Pinpoint the cell where the given text exists, returning its (X, Y) midpoint coordinate. 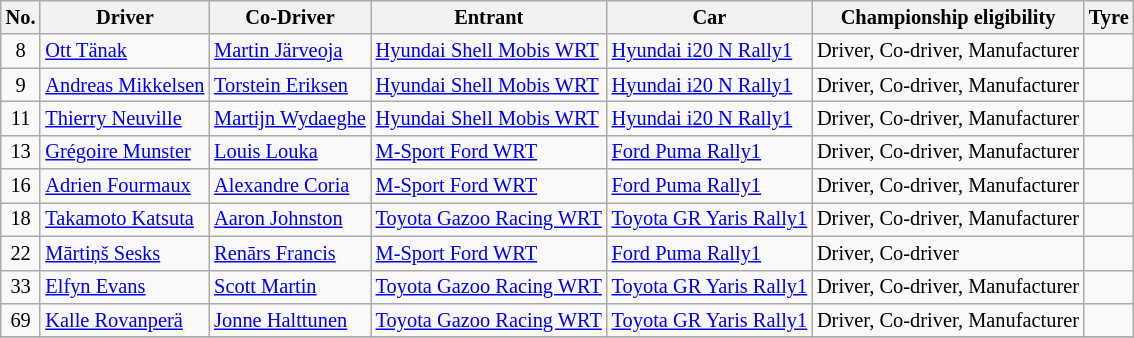
22 (21, 253)
Entrant (489, 17)
Kalle Rovanperä (124, 320)
Driver, Co-driver (948, 253)
Elfyn Evans (124, 287)
Aaron Johnston (290, 219)
Martijn Wydaeghe (290, 118)
Car (710, 17)
Adrien Fourmaux (124, 186)
Takamoto Katsuta (124, 219)
69 (21, 320)
Renārs Francis (290, 253)
Thierry Neuville (124, 118)
9 (21, 85)
Co-Driver (290, 17)
Andreas Mikkelsen (124, 85)
16 (21, 186)
13 (21, 152)
Scott Martin (290, 287)
Jonne Halttunen (290, 320)
Alexandre Coria (290, 186)
18 (21, 219)
Louis Louka (290, 152)
11 (21, 118)
33 (21, 287)
Grégoire Munster (124, 152)
Mārtiņš Sesks (124, 253)
Ott Tänak (124, 51)
Driver (124, 17)
Martin Järveoja (290, 51)
No. (21, 17)
8 (21, 51)
Championship eligibility (948, 17)
Tyre (1109, 17)
Torstein Eriksen (290, 85)
